Extract the (X, Y) coordinate from the center of the cell holding the provided text.  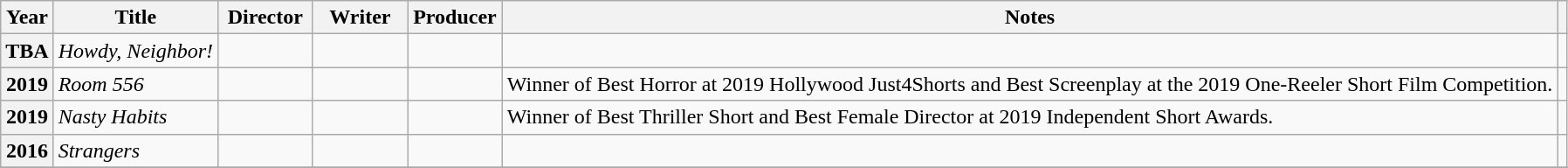
Writer (360, 17)
Title (135, 17)
Howdy, Neighbor! (135, 51)
Producer (456, 17)
Notes (1030, 17)
Nasty Habits (135, 117)
Director (265, 17)
Year (27, 17)
TBA (27, 51)
2016 (27, 150)
Room 556 (135, 84)
Strangers (135, 150)
Winner of Best Horror at 2019 Hollywood Just4Shorts and Best Screenplay at the 2019 One-Reeler Short Film Competition. (1030, 84)
Winner of Best Thriller Short and Best Female Director at 2019 Independent Short Awards. (1030, 117)
